Determine the [x, y] coordinate at the center of the cell enclosing the given text.  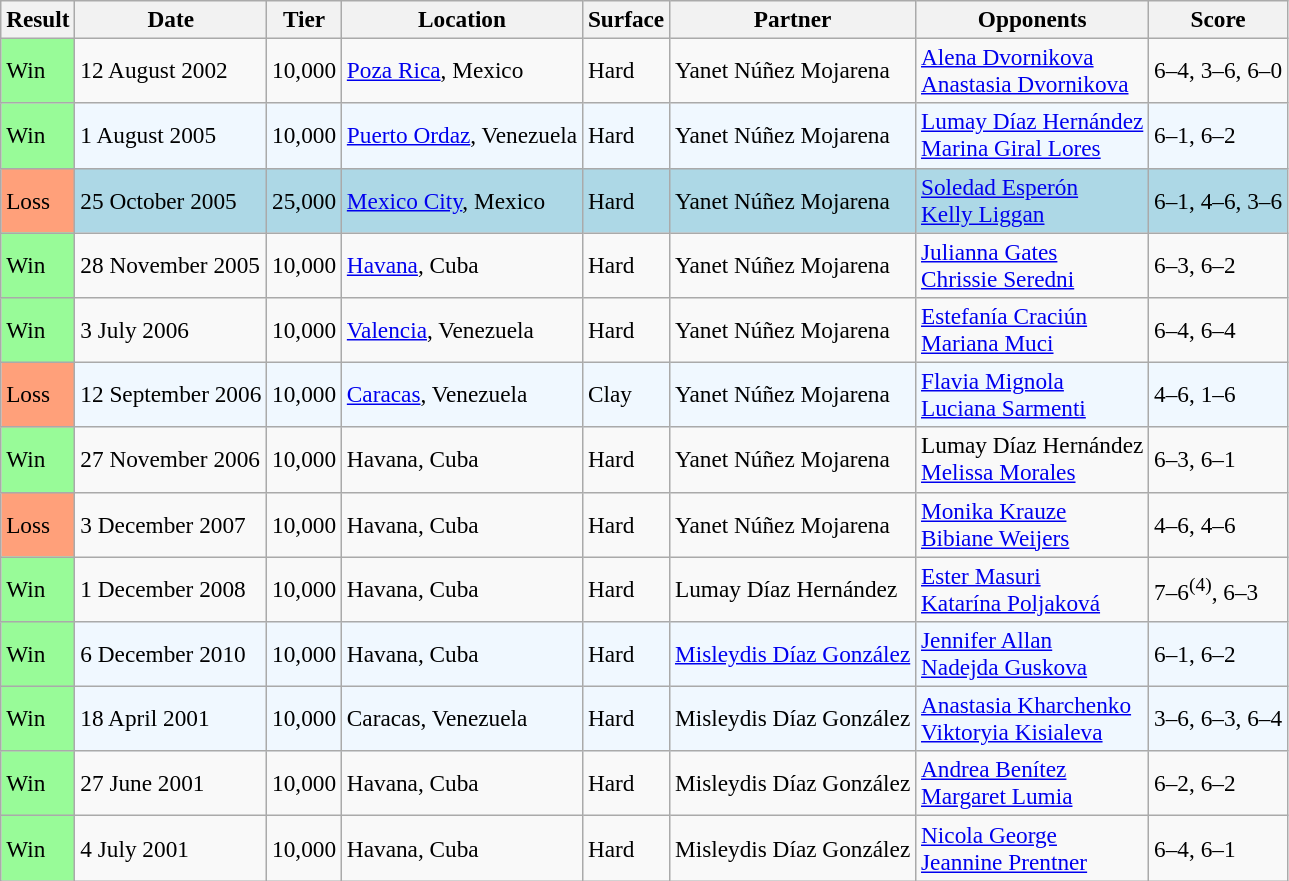
28 November 2005 [171, 264]
Mexico City, Mexico [462, 200]
Estefanía Craciún Mariana Muci [1032, 330]
Date [171, 19]
Flavia Mignola Luciana Sarmenti [1032, 394]
Nicola George Jeannine Prentner [1032, 848]
Andrea Benítez Margaret Lumia [1032, 784]
7–6(4), 6–3 [1218, 588]
4–6, 1–6 [1218, 394]
27 June 2001 [171, 784]
Monika Krauze Bibiane Weijers [1032, 524]
Valencia, Venezuela [462, 330]
Alena Dvornikova Anastasia Dvornikova [1032, 70]
Lumay Díaz Hernández Marina Giral Lores [1032, 136]
Lumay Díaz Hernández [793, 588]
Opponents [1032, 19]
6–2, 6–2 [1218, 784]
Score [1218, 19]
12 August 2002 [171, 70]
Tier [304, 19]
Partner [793, 19]
Julianna Gates Chrissie Seredni [1032, 264]
6–4, 6–1 [1218, 848]
Result [38, 19]
25 October 2005 [171, 200]
Puerto Ordaz, Venezuela [462, 136]
Soledad Esperón Kelly Liggan [1032, 200]
Location [462, 19]
18 April 2001 [171, 718]
1 August 2005 [171, 136]
6 December 2010 [171, 654]
Surface [626, 19]
Poza Rica, Mexico [462, 70]
Ester Masuri Katarína Poljaková [1032, 588]
Lumay Díaz Hernández Melissa Morales [1032, 460]
3–6, 6–3, 6–4 [1218, 718]
6–3, 6–2 [1218, 264]
6–1, 4–6, 3–6 [1218, 200]
Clay [626, 394]
4 July 2001 [171, 848]
6–4, 6–4 [1218, 330]
Anastasia Kharchenko Viktoryia Kisialeva [1032, 718]
4–6, 4–6 [1218, 524]
12 September 2006 [171, 394]
3 December 2007 [171, 524]
25,000 [304, 200]
27 November 2006 [171, 460]
Jennifer Allan Nadejda Guskova [1032, 654]
1 December 2008 [171, 588]
6–3, 6–1 [1218, 460]
6–4, 3–6, 6–0 [1218, 70]
3 July 2006 [171, 330]
